Find where the given text appears and provide that cell's center as (X, Y) coordinate. 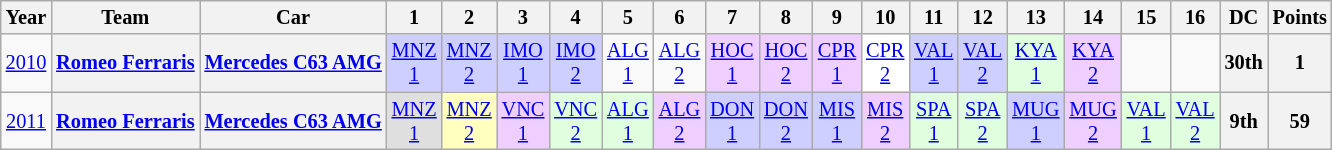
SPA1 (934, 121)
IMO2 (576, 63)
Car (294, 17)
2 (470, 17)
11 (934, 17)
Points (1300, 17)
IMO1 (524, 63)
5 (628, 17)
MUG2 (1092, 121)
3 (524, 17)
9th (1244, 121)
MIS2 (885, 121)
SPA2 (982, 121)
16 (1196, 17)
6 (680, 17)
12 (982, 17)
HOC1 (732, 63)
KYA1 (1036, 63)
KYA2 (1092, 63)
MUG1 (1036, 121)
VNC2 (576, 121)
7 (732, 17)
13 (1036, 17)
15 (1146, 17)
Year (26, 17)
14 (1092, 17)
DON1 (732, 121)
2010 (26, 63)
2011 (26, 121)
CPR2 (885, 63)
CPR1 (837, 63)
DON2 (786, 121)
HOC2 (786, 63)
10 (885, 17)
VNC1 (524, 121)
DC (1244, 17)
59 (1300, 121)
4 (576, 17)
8 (786, 17)
Team (125, 17)
9 (837, 17)
MIS1 (837, 121)
30th (1244, 63)
